Find where the given text appears and provide that cell's center as [X, Y] coordinate. 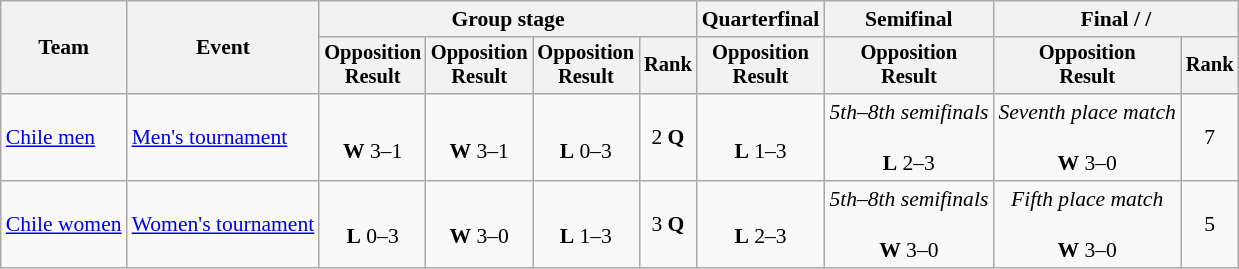
W 3–0 [480, 224]
Chile women [64, 224]
Fifth place matchW 3–0 [1087, 224]
Semifinal [908, 19]
5th–8th semifinalsL 2–3 [908, 138]
3 Q [668, 224]
7 [1210, 138]
Seventh place matchW 3–0 [1087, 138]
Women's tournament [224, 224]
Team [64, 48]
Men's tournament [224, 138]
Chile men [64, 138]
5th–8th semifinalsW 3–0 [908, 224]
Group stage [508, 19]
Quarterfinal [761, 19]
2 Q [668, 138]
Event [224, 48]
5 [1210, 224]
Final / / [1116, 19]
L 2–3 [761, 224]
